Scan for the cell matching the given text and deliver its [x, y] coordinate at center. 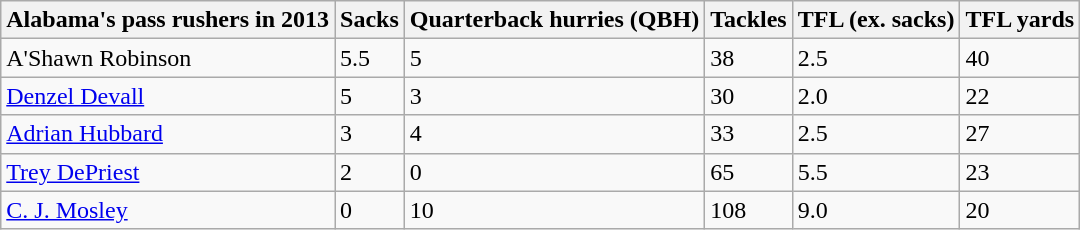
22 [1020, 96]
38 [749, 58]
108 [749, 210]
9.0 [876, 210]
30 [749, 96]
2 [370, 172]
27 [1020, 134]
Adrian Hubbard [168, 134]
A'Shawn Robinson [168, 58]
4 [554, 134]
Denzel Devall [168, 96]
TFL (ex. sacks) [876, 20]
23 [1020, 172]
20 [1020, 210]
Trey DePriest [168, 172]
33 [749, 134]
Quarterback hurries (QBH) [554, 20]
Tackles [749, 20]
40 [1020, 58]
10 [554, 210]
Alabama's pass rushers in 2013 [168, 20]
C. J. Mosley [168, 210]
TFL yards [1020, 20]
65 [749, 172]
2.0 [876, 96]
Sacks [370, 20]
